Return the [X, Y] coordinate for the center point of the cell that contains the specified text.  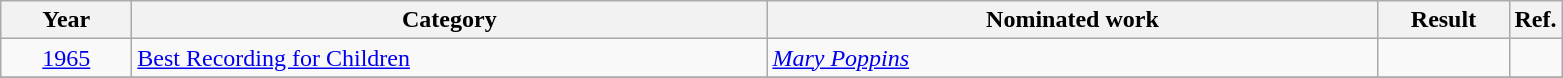
Year [66, 20]
Mary Poppins [1072, 58]
Best Recording for Children [450, 58]
Ref. [1536, 20]
Nominated work [1072, 20]
1965 [66, 58]
Category [450, 20]
Result [1444, 20]
